Find where the given text appears and provide that cell's center as (X, Y) coordinate. 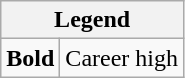
Career high (122, 58)
Legend (92, 20)
Bold (30, 58)
